Locate the cell with the specified text and output its [X, Y] center coordinate. 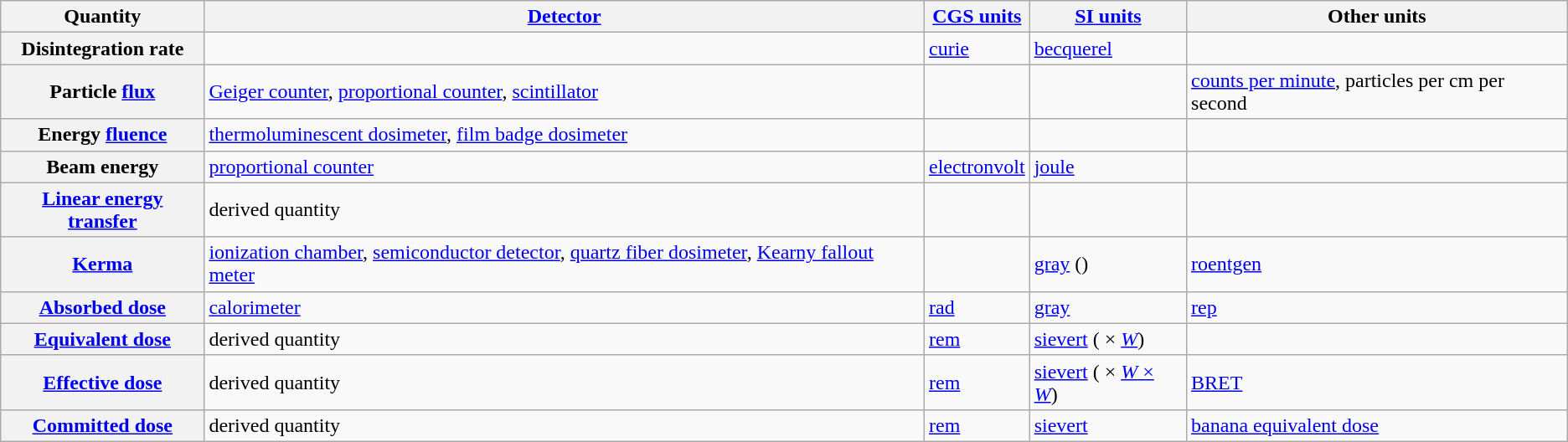
electronvolt [977, 167]
sievert ( × W × W) [1107, 382]
rad [977, 307]
joule [1107, 167]
Absorbed dose [102, 307]
Kerma [102, 265]
sievert ( × W) [1107, 339]
banana equivalent dose [1377, 425]
rep [1377, 307]
proportional counter [565, 167]
Particle flux [102, 92]
BRET [1377, 382]
thermoluminescent dosimeter, film badge dosimeter [565, 135]
Equivalent dose [102, 339]
SI units [1107, 17]
Geiger counter, proportional counter, scintillator [565, 92]
Effective dose [102, 382]
Quantity [102, 17]
gray [1107, 307]
Committed dose [102, 425]
roentgen [1377, 265]
CGS units [977, 17]
Disintegration rate [102, 49]
Other units [1377, 17]
counts per minute, particles per cm per second [1377, 92]
curie [977, 49]
Detector [565, 17]
ionization chamber, semiconductor detector, quartz fiber dosimeter, Kearny fallout meter [565, 265]
Linear energy transfer [102, 209]
becquerel [1107, 49]
gray () [1107, 265]
sievert [1107, 425]
calorimeter [565, 307]
Beam energy [102, 167]
Energy fluence [102, 135]
